From the cell containing the given text, extract its center point as (X, Y) coordinate. 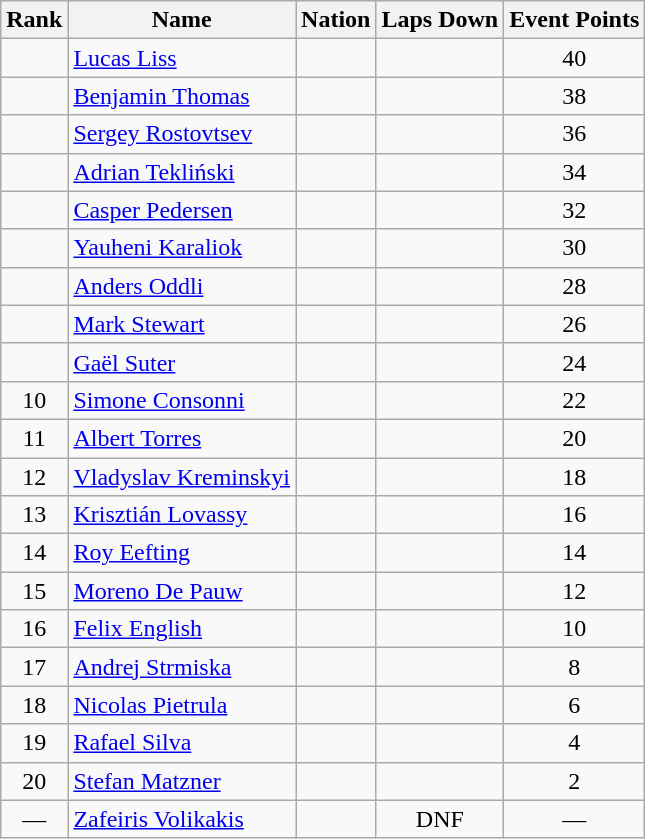
Nation (336, 20)
Andrej Strmiska (182, 667)
40 (574, 58)
15 (34, 591)
8 (574, 667)
Name (182, 20)
30 (574, 248)
Sergey Rostovtsev (182, 134)
Simone Consonni (182, 400)
Stefan Matzner (182, 781)
Roy Eefting (182, 553)
Benjamin Thomas (182, 96)
Gaël Suter (182, 362)
24 (574, 362)
22 (574, 400)
Moreno De Pauw (182, 591)
Rafael Silva (182, 743)
Albert Torres (182, 438)
Adrian Tekliński (182, 172)
DNF (440, 819)
26 (574, 324)
38 (574, 96)
Event Points (574, 20)
Laps Down (440, 20)
32 (574, 210)
2 (574, 781)
28 (574, 286)
Nicolas Pietrula (182, 705)
Felix English (182, 629)
13 (34, 515)
4 (574, 743)
Casper Pedersen (182, 210)
Rank (34, 20)
17 (34, 667)
Zafeiris Volikakis (182, 819)
11 (34, 438)
36 (574, 134)
19 (34, 743)
Yauheni Karaliok (182, 248)
34 (574, 172)
Anders Oddli (182, 286)
6 (574, 705)
Lucas Liss (182, 58)
Vladyslav Kreminskyi (182, 477)
Mark Stewart (182, 324)
Krisztián Lovassy (182, 515)
